Return the [X, Y] coordinate for the center point of the cell that contains the specified text.  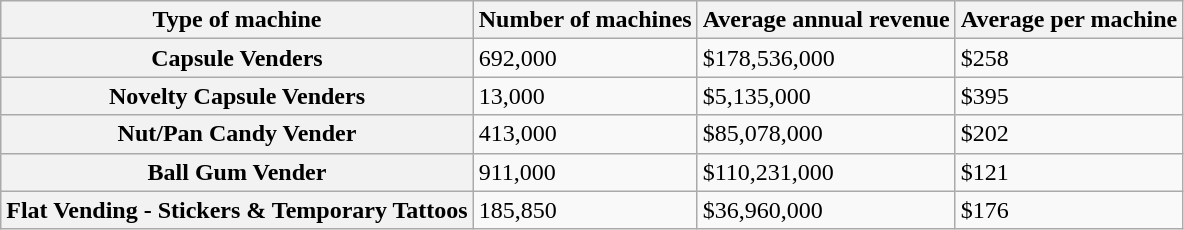
Type of machine [237, 20]
$395 [1068, 96]
$178,536,000 [826, 58]
692,000 [585, 58]
185,850 [585, 210]
$202 [1068, 134]
Nut/Pan Candy Vender [237, 134]
Ball Gum Vender [237, 172]
$176 [1068, 210]
Average annual revenue [826, 20]
Average per machine [1068, 20]
$121 [1068, 172]
$110,231,000 [826, 172]
$258 [1068, 58]
13,000 [585, 96]
Number of machines [585, 20]
911,000 [585, 172]
Novelty Capsule Venders [237, 96]
413,000 [585, 134]
$36,960,000 [826, 210]
Flat Vending - Stickers & Temporary Tattoos [237, 210]
Capsule Venders [237, 58]
$5,135,000 [826, 96]
$85,078,000 [826, 134]
